Pinpoint the cell where the given text exists, returning its [x, y] midpoint coordinate. 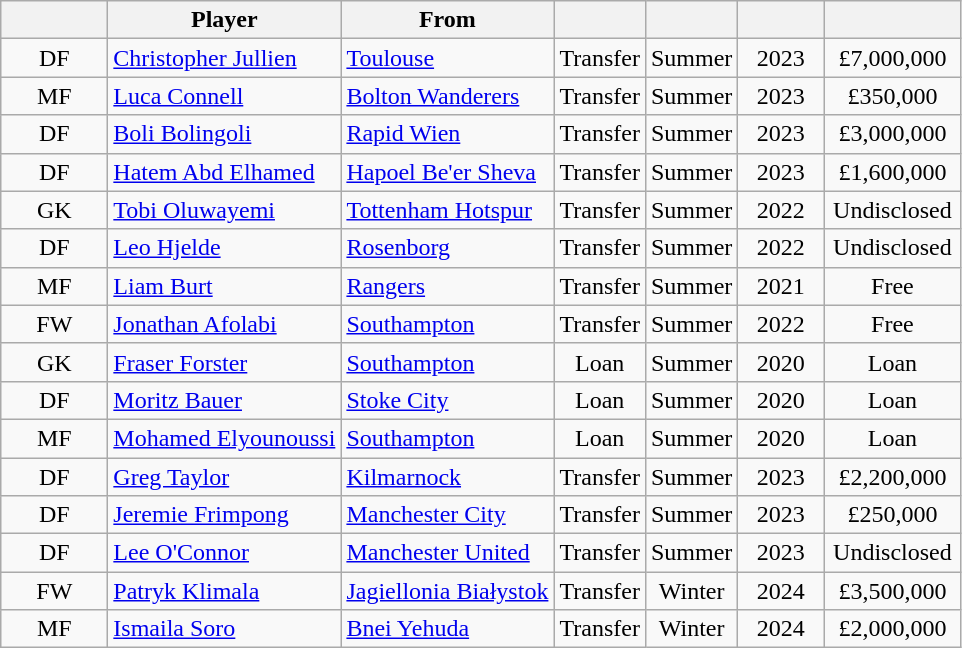
£3,500,000 [892, 591]
Manchester United [448, 553]
Moritz Bauer [224, 400]
Stoke City [448, 400]
Ismaila Soro [224, 629]
Rangers [448, 286]
Boli Bolingoli [224, 134]
Bnei Yehuda [448, 629]
£1,600,000 [892, 172]
Hatem Abd Elhamed [224, 172]
From [448, 20]
Tottenham Hotspur [448, 210]
£350,000 [892, 96]
2021 [781, 286]
Christopher Jullien [224, 58]
Liam Burt [224, 286]
Tobi Oluwayemi [224, 210]
Bolton Wanderers [448, 96]
Rapid Wien [448, 134]
Jonathan Afolabi [224, 324]
£250,000 [892, 515]
£7,000,000 [892, 58]
Leo Hjelde [224, 248]
Kilmarnock [448, 477]
£2,000,000 [892, 629]
£2,200,000 [892, 477]
Mohamed Elyounoussi [224, 438]
Jeremie Frimpong [224, 515]
Greg Taylor [224, 477]
Jagiellonia Białystok [448, 591]
Fraser Forster [224, 362]
Player [224, 20]
Patryk Klimala [224, 591]
Luca Connell [224, 96]
Manchester City [448, 515]
£3,000,000 [892, 134]
Toulouse [448, 58]
Rosenborg [448, 248]
Lee O'Connor [224, 553]
Hapoel Be'er Sheva [448, 172]
